Find where the given text appears and provide that cell's center as [X, Y] coordinate. 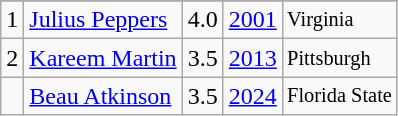
2001 [252, 20]
2024 [252, 96]
Pittsburgh [339, 58]
4.0 [202, 20]
1 [12, 20]
Beau Atkinson [103, 96]
2013 [252, 58]
Julius Peppers [103, 20]
Kareem Martin [103, 58]
2 [12, 58]
Florida State [339, 96]
Virginia [339, 20]
